Return the [X, Y] coordinate for the center point of the cell that contains the specified text.  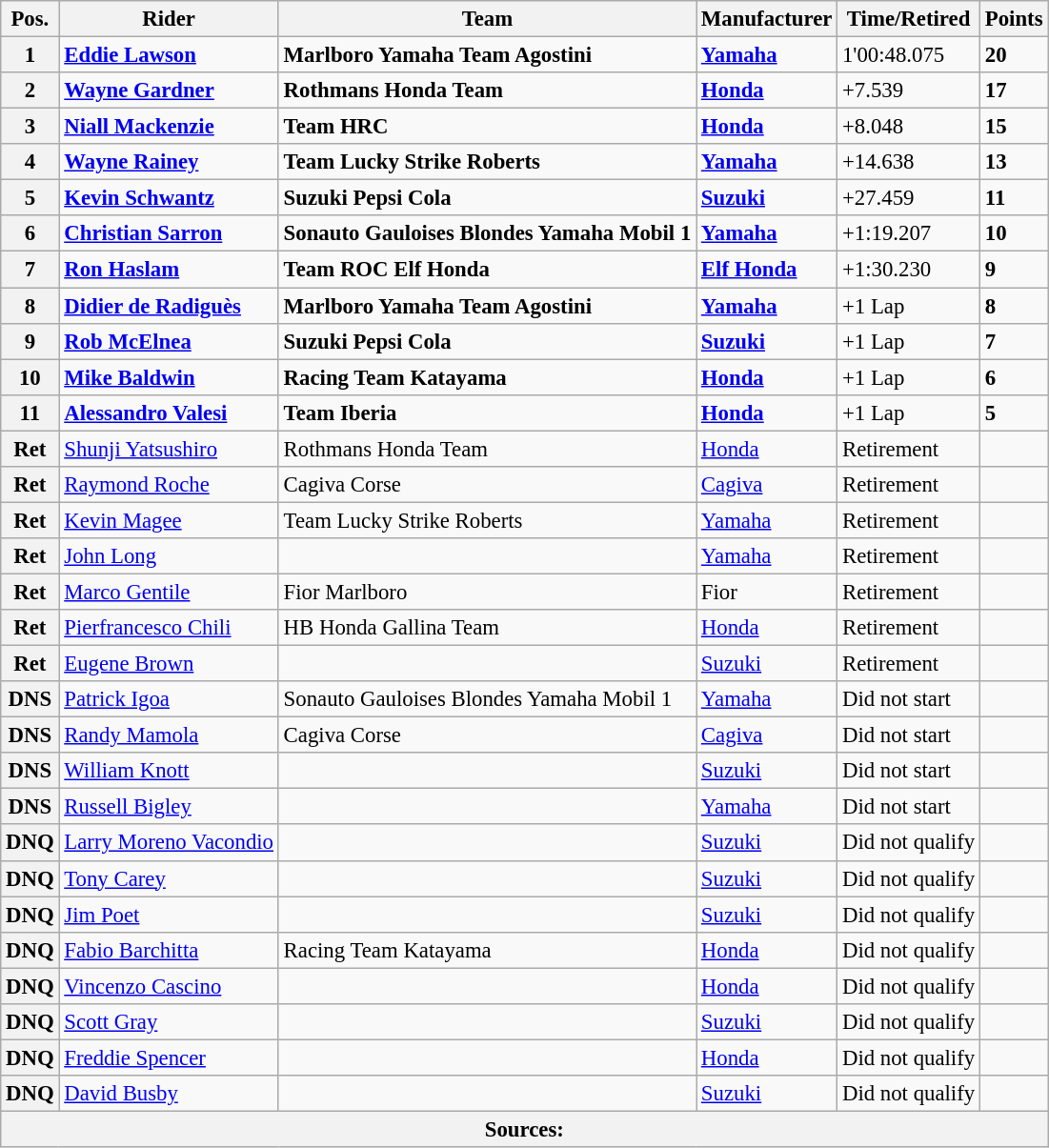
Eddie Lawson [169, 55]
Scott Gray [169, 1022]
Sources: [524, 1129]
Elf Honda [767, 270]
Manufacturer [767, 19]
Niall Mackenzie [169, 127]
Pierfrancesco Chili [169, 628]
Team ROC Elf Honda [487, 270]
Wayne Rainey [169, 162]
4 [30, 162]
Randy Mamola [169, 735]
Raymond Roche [169, 485]
15 [1014, 127]
Time/Retired [909, 19]
3 [30, 127]
Rob McElnea [169, 341]
Team Iberia [487, 413]
+7.539 [909, 91]
Fabio Barchitta [169, 950]
1'00:48.075 [909, 55]
1 [30, 55]
+27.459 [909, 198]
Alessandro Valesi [169, 413]
Patrick Igoa [169, 699]
Didier de Radiguès [169, 306]
Kevin Magee [169, 520]
Points [1014, 19]
Ron Haslam [169, 270]
+8.048 [909, 127]
Eugene Brown [169, 664]
Vincenzo Cascino [169, 986]
Mike Baldwin [169, 377]
Christian Sarron [169, 233]
William Knott [169, 771]
Fior Marlboro [487, 592]
Tony Carey [169, 878]
Kevin Schwantz [169, 198]
Freddie Spencer [169, 1057]
Jim Poet [169, 915]
13 [1014, 162]
Marco Gentile [169, 592]
Rider [169, 19]
David Busby [169, 1094]
Wayne Gardner [169, 91]
Fior [767, 592]
John Long [169, 556]
HB Honda Gallina Team [487, 628]
Larry Moreno Vacondio [169, 843]
17 [1014, 91]
Shunji Yatsushiro [169, 449]
+1:30.230 [909, 270]
Team HRC [487, 127]
Pos. [30, 19]
2 [30, 91]
Russell Bigley [169, 807]
20 [1014, 55]
Team [487, 19]
+14.638 [909, 162]
+1:19.207 [909, 233]
